For the text-containing cell, return its midpoint in (X, Y) coordinate format. 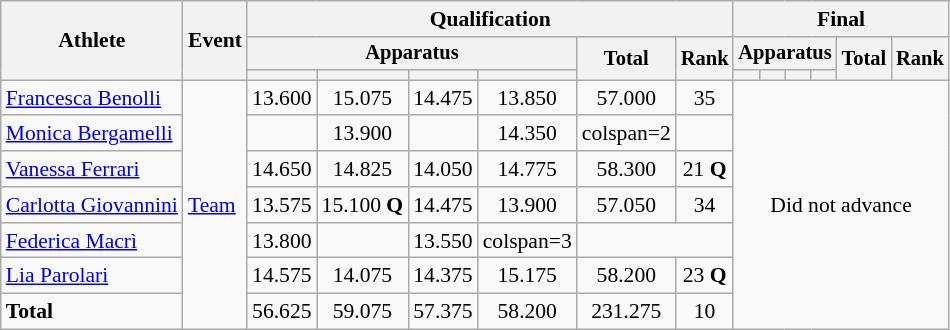
Final (840, 19)
colspan=2 (626, 134)
Lia Parolari (92, 276)
Monica Bergamelli (92, 134)
Athlete (92, 40)
13.850 (528, 98)
14.575 (282, 276)
15.175 (528, 276)
231.275 (626, 312)
57.050 (626, 205)
Federica Macrì (92, 241)
23 Q (705, 276)
34 (705, 205)
57.000 (626, 98)
21 Q (705, 169)
14.350 (528, 134)
14.075 (363, 276)
56.625 (282, 312)
35 (705, 98)
colspan=3 (528, 241)
14.825 (363, 169)
13.600 (282, 98)
59.075 (363, 312)
58.300 (626, 169)
Did not advance (840, 204)
10 (705, 312)
13.575 (282, 205)
Francesca Benolli (92, 98)
13.550 (442, 241)
14.775 (528, 169)
Team (215, 204)
Event (215, 40)
Vanessa Ferrari (92, 169)
15.100 Q (363, 205)
14.050 (442, 169)
15.075 (363, 98)
14.375 (442, 276)
57.375 (442, 312)
Carlotta Giovannini (92, 205)
13.800 (282, 241)
Qualification (490, 19)
14.650 (282, 169)
